Return (X, Y) of the center of cell containing provided text 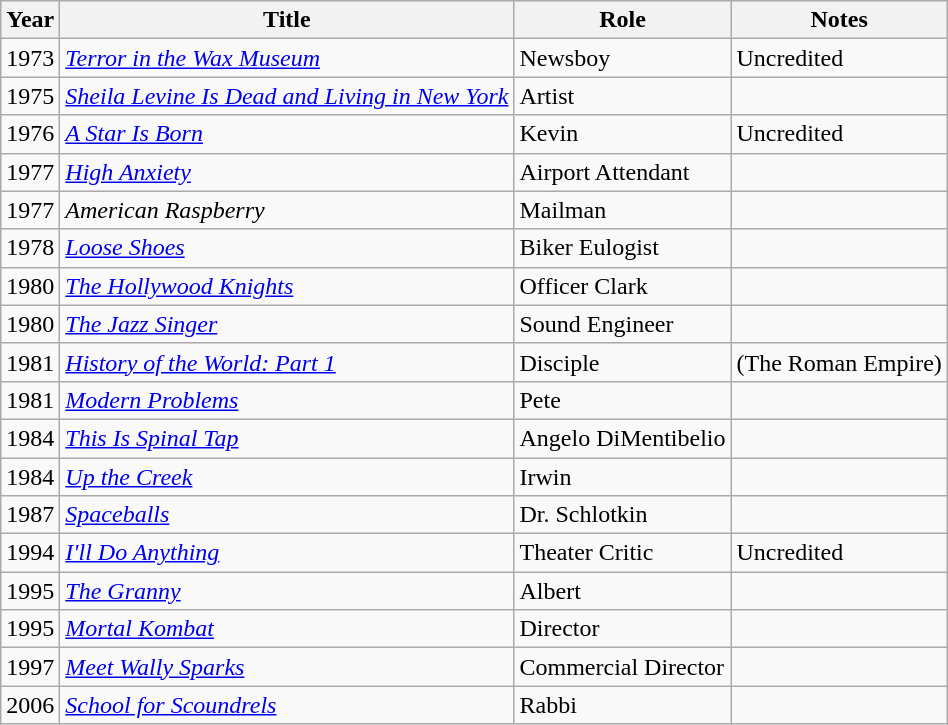
Up the Creek (287, 477)
Theater Critic (622, 553)
Officer Clark (622, 286)
1978 (30, 248)
Terror in the Wax Museum (287, 58)
1973 (30, 58)
Spaceballs (287, 515)
2006 (30, 705)
Newsboy (622, 58)
A Star Is Born (287, 134)
Irwin (622, 477)
Angelo DiMentibelio (622, 438)
Mortal Kombat (287, 629)
Role (622, 20)
Biker Eulogist (622, 248)
Modern Problems (287, 400)
Kevin (622, 134)
The Granny (287, 591)
School for Scoundrels (287, 705)
Rabbi (622, 705)
Disciple (622, 362)
Pete (622, 400)
The Jazz Singer (287, 324)
Loose Shoes (287, 248)
The Hollywood Knights (287, 286)
Year (30, 20)
Title (287, 20)
Meet Wally Sparks (287, 667)
1976 (30, 134)
Director (622, 629)
Sound Engineer (622, 324)
I'll Do Anything (287, 553)
Airport Attendant (622, 172)
High Anxiety (287, 172)
(The Roman Empire) (839, 362)
1975 (30, 96)
1987 (30, 515)
Dr. Schlotkin (622, 515)
Mailman (622, 210)
Sheila Levine Is Dead and Living in New York (287, 96)
Notes (839, 20)
Commercial Director (622, 667)
Artist (622, 96)
History of the World: Part 1 (287, 362)
Albert (622, 591)
1994 (30, 553)
1997 (30, 667)
American Raspberry (287, 210)
This Is Spinal Tap (287, 438)
